Output the (x, y) coordinate of the center of the cell containing the given text.  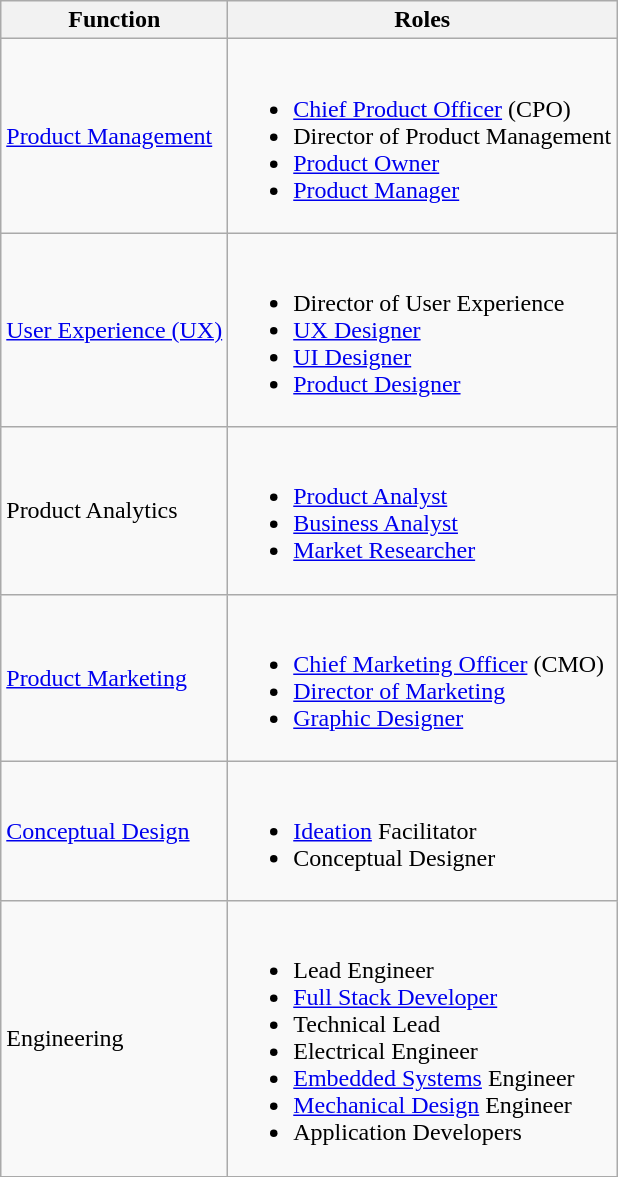
Conceptual Design (114, 831)
Chief Marketing Officer (CMO)Director of MarketingGraphic Designer (422, 678)
User Experience (UX) (114, 330)
Lead EngineerFull Stack DeveloperTechnical LeadElectrical EngineerEmbedded Systems EngineerMechanical Design EngineerApplication Developers (422, 1038)
Director of User ExperienceUX DesignerUI DesignerProduct Designer (422, 330)
Product Management (114, 136)
Chief Product Officer (CPO)Director of Product ManagementProduct OwnerProduct Manager (422, 136)
Roles (422, 20)
Product Marketing (114, 678)
Product AnalystBusiness AnalystMarket Researcher (422, 510)
Engineering (114, 1038)
Function (114, 20)
Ideation FacilitatorConceptual Designer (422, 831)
Product Analytics (114, 510)
